Extract the [x, y] coordinate from the center of the cell holding the provided text.  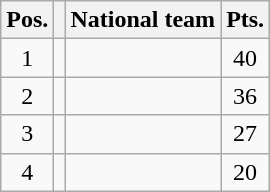
Pts. [246, 20]
40 [246, 58]
2 [28, 96]
3 [28, 134]
27 [246, 134]
20 [246, 172]
Pos. [28, 20]
36 [246, 96]
1 [28, 58]
4 [28, 172]
National team [143, 20]
